Provide the (X, Y) coordinate of the cell's center where the given text is located.  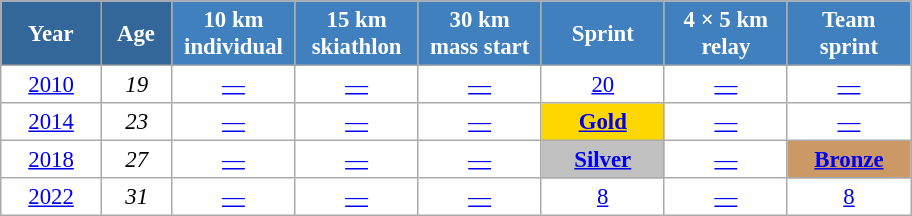
27 (136, 160)
2014 (52, 122)
Age (136, 34)
20 (602, 85)
Gold (602, 122)
31 (136, 197)
Bronze (848, 160)
4 × 5 km relay (726, 34)
Team sprint (848, 34)
2010 (52, 85)
Sprint (602, 34)
2018 (52, 160)
Year (52, 34)
15 km skiathlon (356, 34)
30 km mass start (480, 34)
2022 (52, 197)
23 (136, 122)
19 (136, 85)
Silver (602, 160)
10 km individual (234, 34)
